Find where the given text appears and provide that cell's center as [X, Y] coordinate. 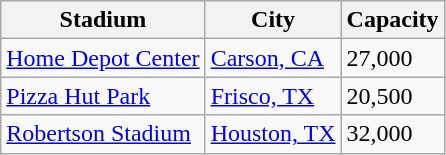
Capacity [392, 20]
Carson, CA [273, 58]
Frisco, TX [273, 96]
27,000 [392, 58]
Robertson Stadium [103, 134]
City [273, 20]
Houston, TX [273, 134]
Stadium [103, 20]
20,500 [392, 96]
32,000 [392, 134]
Pizza Hut Park [103, 96]
Home Depot Center [103, 58]
